Return the [x, y] coordinate for the center point of the cell that contains the specified text.  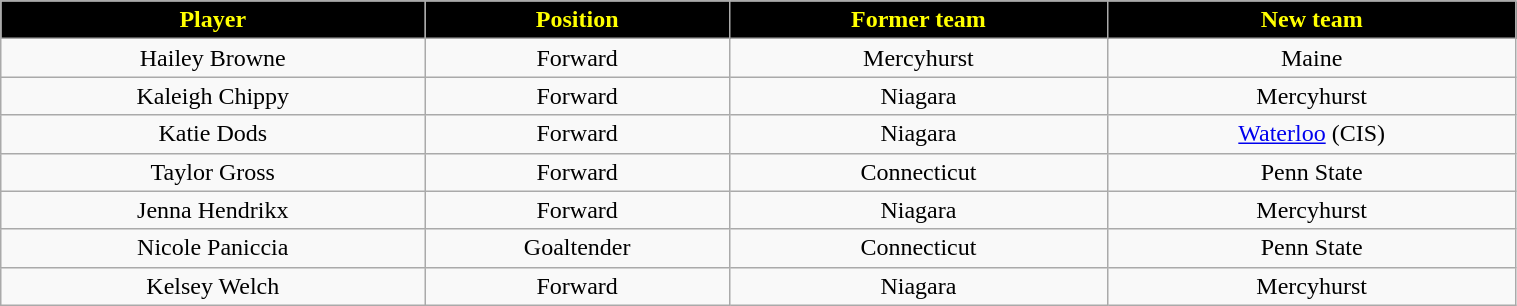
Taylor Gross [213, 172]
Goaltender [578, 248]
Position [578, 20]
Nicole Paniccia [213, 248]
Former team [919, 20]
Katie Dods [213, 134]
Player [213, 20]
Kaleigh Chippy [213, 96]
Jenna Hendrikx [213, 210]
Waterloo (CIS) [1312, 134]
Hailey Browne [213, 58]
Kelsey Welch [213, 286]
New team [1312, 20]
Maine [1312, 58]
